Scan for the cell matching the given text and deliver its (x, y) coordinate at center. 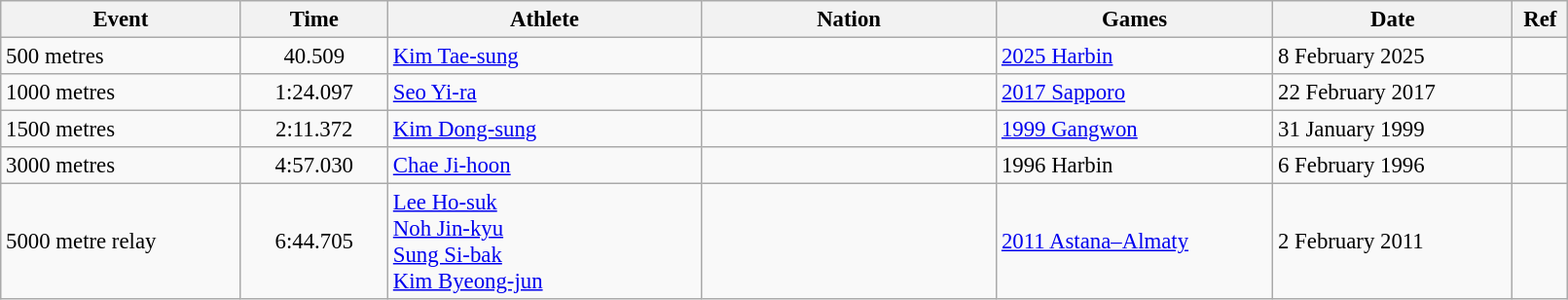
5000 metre relay (121, 242)
8 February 2025 (1393, 56)
Time (314, 19)
2017 Sapporo (1135, 93)
1000 metres (121, 93)
Event (121, 19)
22 February 2017 (1393, 93)
1996 Harbin (1135, 166)
500 metres (121, 56)
Kim Tae-sung (545, 56)
31 January 1999 (1393, 130)
Nation (849, 19)
4:57.030 (314, 166)
Kim Dong-sung (545, 130)
1500 metres (121, 130)
3000 metres (121, 166)
Lee Ho-sukNoh Jin-kyuSung Si-bakKim Byeong-jun (545, 242)
Date (1393, 19)
2011 Astana–Almaty (1135, 242)
1:24.097 (314, 93)
2 February 2011 (1393, 242)
6 February 1996 (1393, 166)
Games (1135, 19)
Chae Ji-hoon (545, 166)
2025 Harbin (1135, 56)
Ref (1540, 19)
2:11.372 (314, 130)
1999 Gangwon (1135, 130)
Athlete (545, 19)
40.509 (314, 56)
6:44.705 (314, 242)
Seo Yi-ra (545, 93)
